Identify which cell holds the provided text, then report its [X, Y] central coordinate. 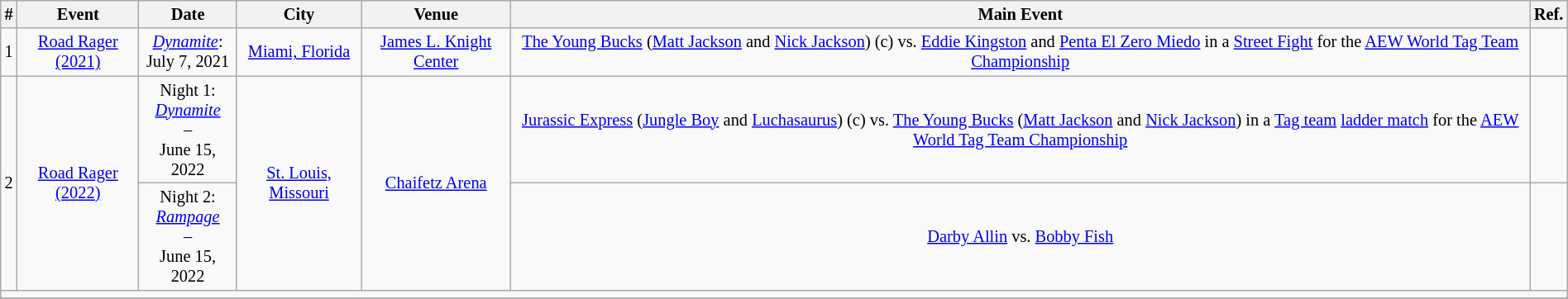
Date [188, 14]
Night 1:Dynamite–June 15, 2022 [188, 130]
Venue [437, 14]
City [299, 14]
Road Rager (2022) [78, 183]
2 [9, 183]
Darby Allin vs. Bobby Fish [1021, 236]
Miami, Florida [299, 52]
St. Louis, Missouri [299, 183]
Night 2:Rampage–June 15, 2022 [188, 236]
1 [9, 52]
Road Rager (2021) [78, 52]
Dynamite:July 7, 2021 [188, 52]
Ref. [1548, 14]
# [9, 14]
Event [78, 14]
James L. Knight Center [437, 52]
Chaifetz Arena [437, 183]
Main Event [1021, 14]
